For the text-containing cell, return its midpoint in [X, Y] coordinate format. 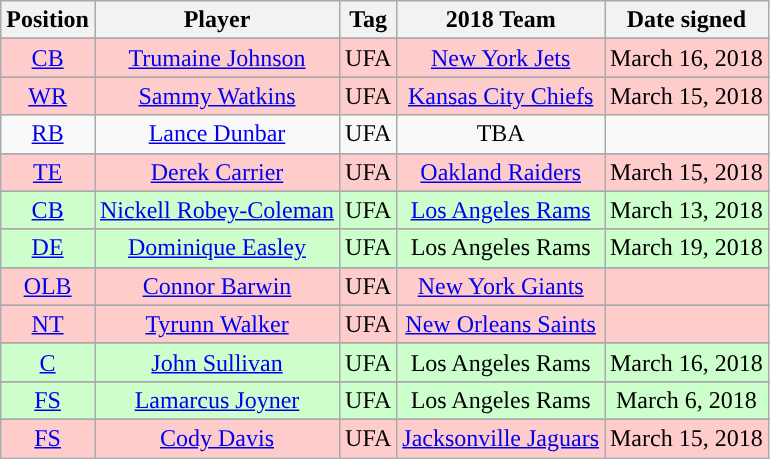
Connor Barwin [216, 286]
TE [48, 172]
New York Giants [501, 286]
Date signed [686, 20]
NT [48, 324]
John Sullivan [216, 362]
Derek Carrier [216, 172]
March 13, 2018 [686, 210]
Lamarcus Joyner [216, 400]
Lance Dunbar [216, 134]
TBA [501, 134]
Nickell Robey-Coleman [216, 210]
Tag [368, 20]
Player [216, 20]
Dominique Easley [216, 248]
Jacksonville Jaguars [501, 438]
OLB [48, 286]
Sammy Watkins [216, 96]
RB [48, 134]
C [48, 362]
March 6, 2018 [686, 400]
Oakland Raiders [501, 172]
March 19, 2018 [686, 248]
New Orleans Saints [501, 324]
Position [48, 20]
2018 Team [501, 20]
Kansas City Chiefs [501, 96]
New York Jets [501, 58]
Cody Davis [216, 438]
Tyrunn Walker [216, 324]
Trumaine Johnson [216, 58]
DE [48, 248]
WR [48, 96]
